Search for the cell housing the specified text and yield its [X, Y] center coordinate. 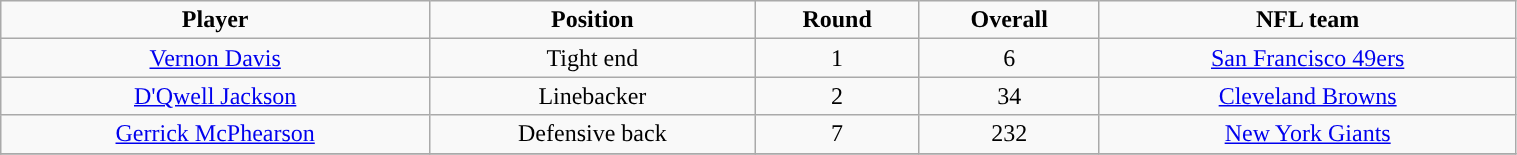
Overall [1009, 20]
Position [593, 20]
232 [1009, 134]
34 [1009, 96]
D'Qwell Jackson [216, 96]
Round [837, 20]
Linebacker [593, 96]
Cleveland Browns [1308, 96]
7 [837, 134]
New York Giants [1308, 134]
NFL team [1308, 20]
Defensive back [593, 134]
San Francisco 49ers [1308, 58]
1 [837, 58]
2 [837, 96]
6 [1009, 58]
Tight end [593, 58]
Vernon Davis [216, 58]
Gerrick McPhearson [216, 134]
Player [216, 20]
